Identify which cell holds the provided text, then report its [X, Y] central coordinate. 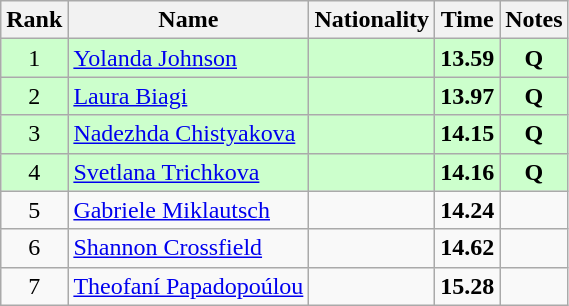
14.24 [468, 210]
Theofaní Papadopoúlou [188, 286]
Svetlana Trichkova [188, 172]
Yolanda Johnson [188, 58]
Gabriele Miklautsch [188, 210]
6 [34, 248]
14.15 [468, 134]
14.16 [468, 172]
14.62 [468, 248]
Notes [534, 20]
7 [34, 286]
5 [34, 210]
Nationality [372, 20]
Nadezhda Chistyakova [188, 134]
15.28 [468, 286]
Laura Biagi [188, 96]
Time [468, 20]
1 [34, 58]
4 [34, 172]
Shannon Crossfield [188, 248]
13.59 [468, 58]
3 [34, 134]
13.97 [468, 96]
2 [34, 96]
Rank [34, 20]
Name [188, 20]
